Provide the [x, y] coordinate of the cell's center where the given text is located.  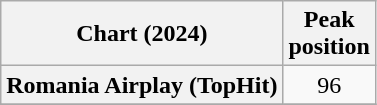
Romania Airplay (TopHit) [142, 85]
Chart (2024) [142, 34]
96 [329, 85]
Peakposition [329, 34]
